Find where the given text appears and provide that cell's center as [x, y] coordinate. 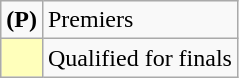
Premiers [140, 20]
Qualified for finals [140, 58]
(P) [22, 20]
